Capture the cell that displays the provided text and extract its (X, Y) central coordinate. 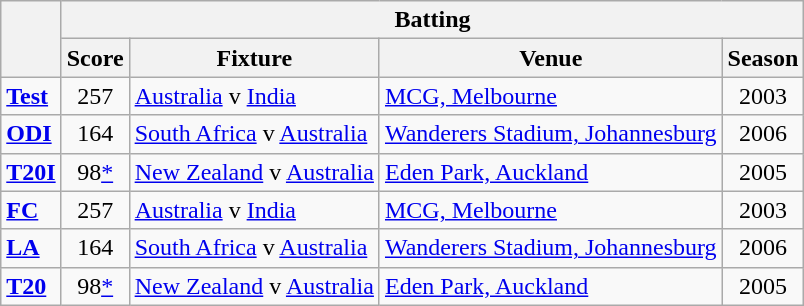
Score (95, 58)
Venue (550, 58)
T20 (31, 286)
Fixture (254, 58)
T20I (31, 172)
ODI (31, 134)
Season (763, 58)
Test (31, 96)
Batting (432, 20)
FC (31, 210)
LA (31, 248)
